Output the [x, y] coordinate of the center of the cell containing the given text.  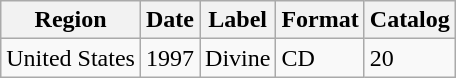
1997 [170, 58]
Label [238, 20]
CD [320, 58]
20 [410, 58]
Divine [238, 58]
Region [71, 20]
United States [71, 58]
Catalog [410, 20]
Date [170, 20]
Format [320, 20]
